Return the [X, Y] coordinate for the center point of the cell that contains the specified text.  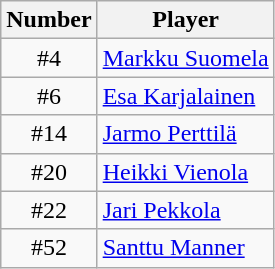
Player [186, 20]
Jarmo Perttilä [186, 134]
#20 [49, 172]
#4 [49, 58]
#52 [49, 248]
#14 [49, 134]
Jari Pekkola [186, 210]
Number [49, 20]
Markku Suomela [186, 58]
#6 [49, 96]
Heikki Vienola [186, 172]
#22 [49, 210]
Esa Karjalainen [186, 96]
Santtu Manner [186, 248]
